Return [x, y] of the center of cell containing provided text 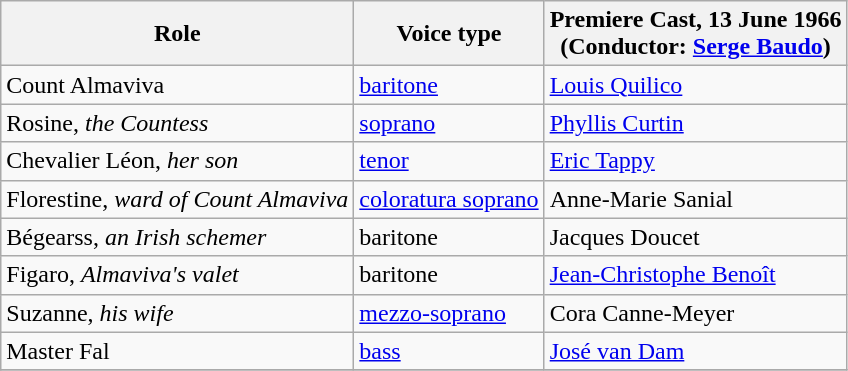
Master Fal [178, 351]
mezzo-soprano [449, 313]
Voice type [449, 34]
Louis Quilico [696, 85]
Chevalier Léon, her son [178, 161]
Premiere Cast, 13 June 1966 (Conductor: Serge Baudo) [696, 34]
Eric Tappy [696, 161]
Phyllis Curtin [696, 123]
Cora Canne-Meyer [696, 313]
soprano [449, 123]
Florestine, ward of Count Almaviva [178, 199]
Rosine, the Countess [178, 123]
Role [178, 34]
Figaro, Almaviva's valet [178, 275]
José van Dam [696, 351]
Jacques Doucet [696, 237]
bass [449, 351]
tenor [449, 161]
Anne-Marie Sanial [696, 199]
coloratura soprano [449, 199]
Bégearss, an Irish schemer [178, 237]
Count Almaviva [178, 85]
Jean-Christophe Benoît [696, 275]
Suzanne, his wife [178, 313]
